Pinpoint the cell where the given text exists, returning its (X, Y) midpoint coordinate. 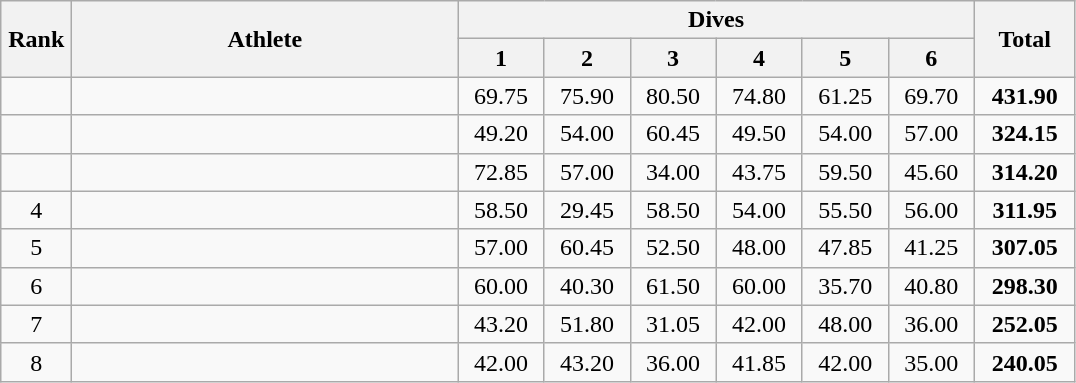
75.90 (587, 96)
Rank (36, 39)
314.20 (1024, 172)
69.75 (501, 96)
298.30 (1024, 286)
311.95 (1024, 210)
74.80 (759, 96)
Total (1024, 39)
240.05 (1024, 362)
431.90 (1024, 96)
40.80 (931, 286)
55.50 (845, 210)
1 (501, 58)
324.15 (1024, 134)
61.25 (845, 96)
41.85 (759, 362)
31.05 (673, 324)
29.45 (587, 210)
Dives (716, 20)
8 (36, 362)
51.80 (587, 324)
7 (36, 324)
59.50 (845, 172)
252.05 (1024, 324)
35.70 (845, 286)
61.50 (673, 286)
307.05 (1024, 248)
35.00 (931, 362)
Athlete (265, 39)
43.75 (759, 172)
47.85 (845, 248)
34.00 (673, 172)
40.30 (587, 286)
3 (673, 58)
72.85 (501, 172)
52.50 (673, 248)
2 (587, 58)
49.50 (759, 134)
80.50 (673, 96)
56.00 (931, 210)
49.20 (501, 134)
41.25 (931, 248)
45.60 (931, 172)
69.70 (931, 96)
